Scan for the cell matching the given text and deliver its [x, y] coordinate at center. 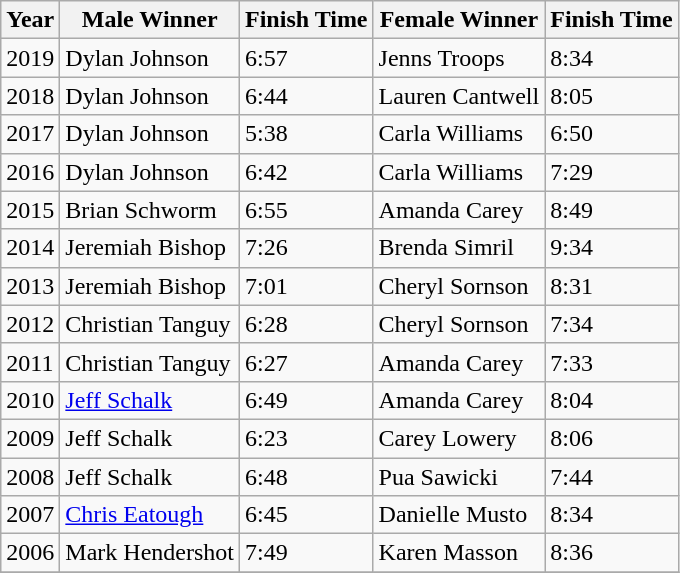
Jenns Troops [459, 58]
2013 [30, 286]
2006 [30, 553]
Chris Eatough [150, 515]
6:28 [307, 324]
2011 [30, 362]
Carey Lowery [459, 438]
7:44 [612, 477]
2007 [30, 515]
Karen Masson [459, 553]
5:38 [307, 134]
6:57 [307, 58]
6:48 [307, 477]
Lauren Cantwell [459, 96]
2014 [30, 248]
2009 [30, 438]
7:26 [307, 248]
8:04 [612, 400]
6:55 [307, 210]
6:44 [307, 96]
2017 [30, 134]
Mark Hendershot [150, 553]
6:23 [307, 438]
8:36 [612, 553]
2010 [30, 400]
7:33 [612, 362]
2016 [30, 172]
Year [30, 20]
7:29 [612, 172]
7:49 [307, 553]
Female Winner [459, 20]
Male Winner [150, 20]
2018 [30, 96]
2015 [30, 210]
Brenda Simril [459, 248]
6:49 [307, 400]
6:45 [307, 515]
8:31 [612, 286]
6:42 [307, 172]
6:50 [612, 134]
8:06 [612, 438]
8:05 [612, 96]
Danielle Musto [459, 515]
7:34 [612, 324]
2008 [30, 477]
Brian Schworm [150, 210]
9:34 [612, 248]
8:49 [612, 210]
Pua Sawicki [459, 477]
6:27 [307, 362]
7:01 [307, 286]
2019 [30, 58]
2012 [30, 324]
